Provide the [x, y] coordinate of the cell's center where the given text is located.  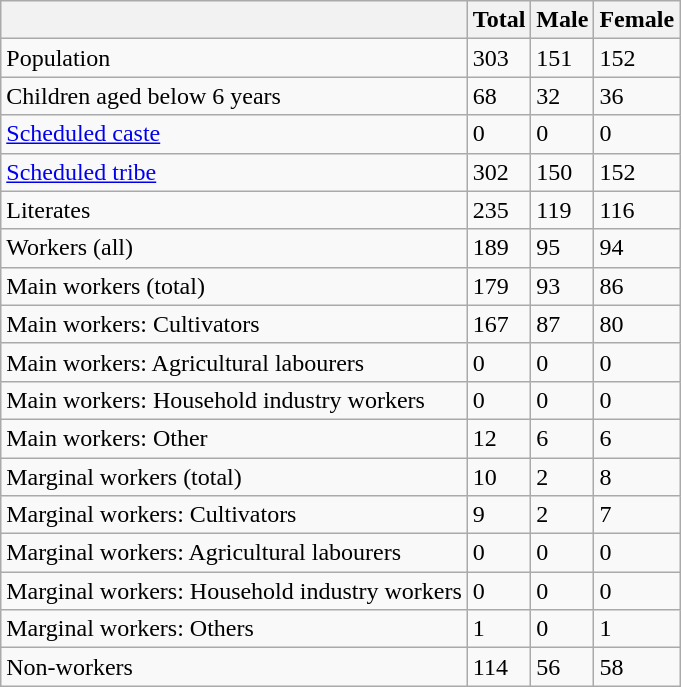
Female [637, 20]
116 [637, 210]
36 [637, 96]
80 [637, 324]
Population [234, 58]
58 [637, 667]
12 [499, 438]
150 [562, 172]
114 [499, 667]
Main workers: Cultivators [234, 324]
Main workers: Other [234, 438]
189 [499, 248]
10 [499, 477]
Marginal workers: Household industry workers [234, 591]
303 [499, 58]
179 [499, 286]
9 [499, 515]
Marginal workers: Cultivators [234, 515]
86 [637, 286]
Main workers: Agricultural labourers [234, 362]
93 [562, 286]
119 [562, 210]
Marginal workers: Agricultural labourers [234, 553]
95 [562, 248]
Main workers (total) [234, 286]
151 [562, 58]
Children aged below 6 years [234, 96]
Literates [234, 210]
167 [499, 324]
Male [562, 20]
Non-workers [234, 667]
87 [562, 324]
56 [562, 667]
Total [499, 20]
Marginal workers: Others [234, 629]
Workers (all) [234, 248]
8 [637, 477]
302 [499, 172]
32 [562, 96]
235 [499, 210]
94 [637, 248]
Marginal workers (total) [234, 477]
68 [499, 96]
Scheduled caste [234, 134]
Main workers: Household industry workers [234, 400]
Scheduled tribe [234, 172]
7 [637, 515]
